Locate the cell with the specified text and output its (X, Y) center coordinate. 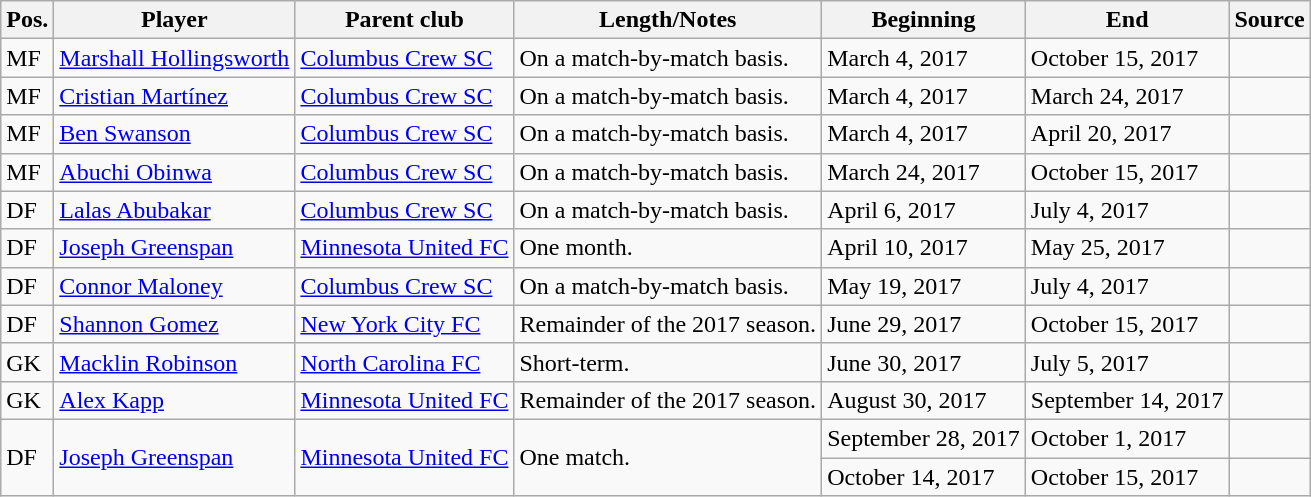
One match. (668, 457)
October 1, 2017 (1127, 438)
Length/Notes (668, 20)
Marshall Hollingsworth (174, 58)
One month. (668, 248)
July 5, 2017 (1127, 362)
Abuchi Obinwa (174, 172)
April 20, 2017 (1127, 134)
Lalas Abubakar (174, 210)
Beginning (924, 20)
Short-term. (668, 362)
Ben Swanson (174, 134)
September 14, 2017 (1127, 400)
October 14, 2017 (924, 477)
June 29, 2017 (924, 324)
May 25, 2017 (1127, 248)
Parent club (404, 20)
May 19, 2017 (924, 286)
Alex Kapp (174, 400)
April 6, 2017 (924, 210)
Connor Maloney (174, 286)
June 30, 2017 (924, 362)
Player (174, 20)
North Carolina FC (404, 362)
New York City FC (404, 324)
September 28, 2017 (924, 438)
Pos. (28, 20)
Macklin Robinson (174, 362)
Source (1270, 20)
End (1127, 20)
April 10, 2017 (924, 248)
Shannon Gomez (174, 324)
Cristian Martínez (174, 96)
August 30, 2017 (924, 400)
